Detect which cell encompasses the target text, then output its (X, Y) center coordinate. 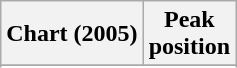
Chart (2005) (72, 34)
Peak position (189, 34)
